Return the [x, y] coordinate for the center point of the cell that contains the specified text.  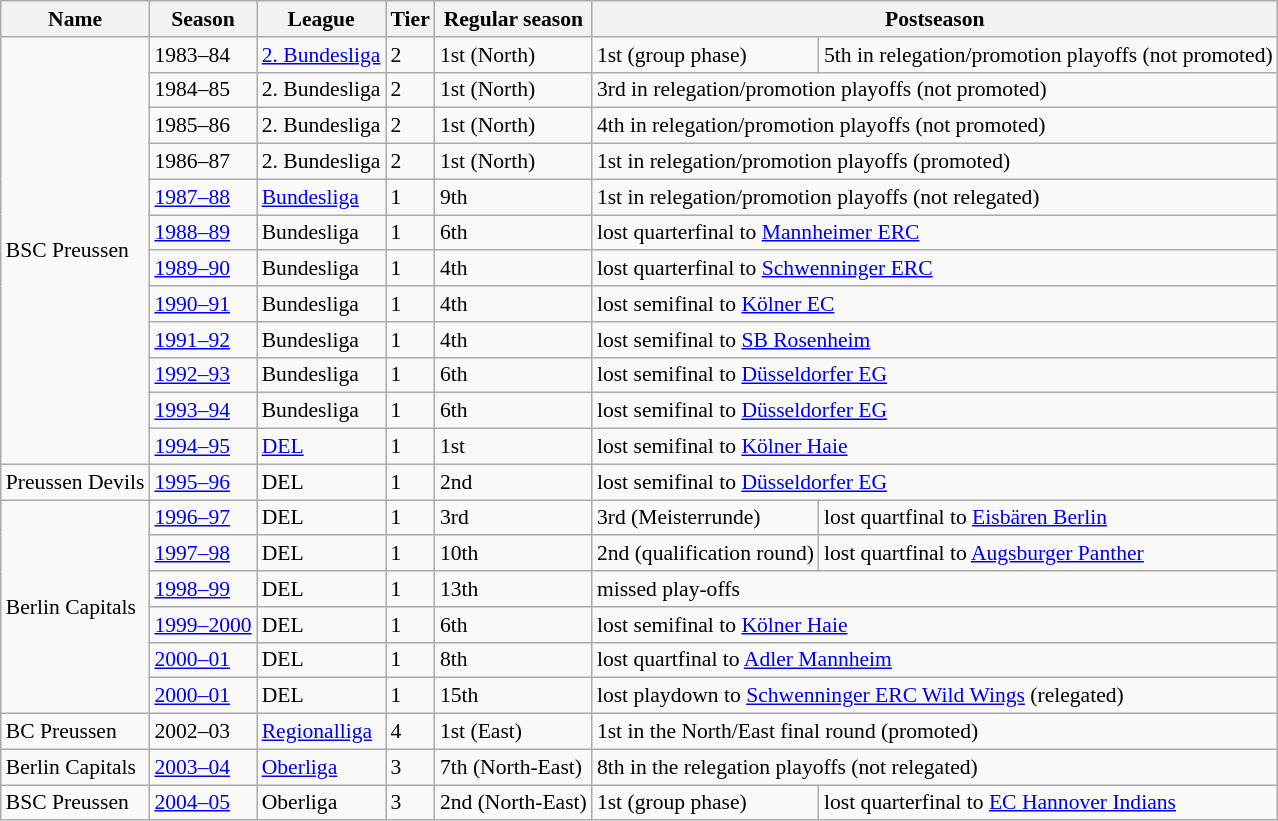
lost quarterfinal to Mannheimer ERC [935, 233]
1993–94 [202, 411]
3rd [514, 518]
Preussen Devils [76, 482]
1987–88 [202, 197]
2nd [514, 482]
7th (North-East) [514, 767]
1988–89 [202, 233]
5th in relegation/promotion playoffs (not promoted) [1048, 55]
Season [202, 19]
1983–84 [202, 55]
lost semifinal to Kölner EC [935, 304]
8th in the relegation playoffs (not relegated) [935, 767]
2nd (qualification round) [706, 554]
lost quarterfinal to Schwenninger ERC [935, 269]
lost quartfinal to Adler Mannheim [935, 660]
1st [514, 447]
1985–86 [202, 126]
League [322, 19]
1991–92 [202, 340]
2nd (North-East) [514, 803]
lost quartfinal to Augsburger Panther [1048, 554]
4 [410, 732]
1990–91 [202, 304]
1998–99 [202, 589]
1996–97 [202, 518]
BC Preussen [76, 732]
lost quarterfinal to EC Hannover Indians [1048, 803]
missed play-offs [935, 589]
Tier [410, 19]
1st in relegation/promotion playoffs (not relegated) [935, 197]
10th [514, 554]
8th [514, 660]
1999–2000 [202, 625]
3rd in relegation/promotion playoffs (not promoted) [935, 90]
1994–95 [202, 447]
2004–05 [202, 803]
1992–93 [202, 375]
1st in the North/East final round (promoted) [935, 732]
4th in relegation/promotion playoffs (not promoted) [935, 126]
1986–87 [202, 162]
3rd (Meisterrunde) [706, 518]
lost semifinal to SB Rosenheim [935, 340]
lost playdown to Schwenninger ERC Wild Wings (relegated) [935, 696]
15th [514, 696]
1st in relegation/promotion playoffs (promoted) [935, 162]
lost quartfinal to Eisbären Berlin [1048, 518]
Name [76, 19]
1989–90 [202, 269]
2003–04 [202, 767]
Postseason [935, 19]
1995–96 [202, 482]
9th [514, 197]
Regionalliga [322, 732]
Regular season [514, 19]
1st (East) [514, 732]
1997–98 [202, 554]
13th [514, 589]
2002–03 [202, 732]
1984–85 [202, 90]
